Determine the (x, y) coordinate at the center of the cell enclosing the given text.  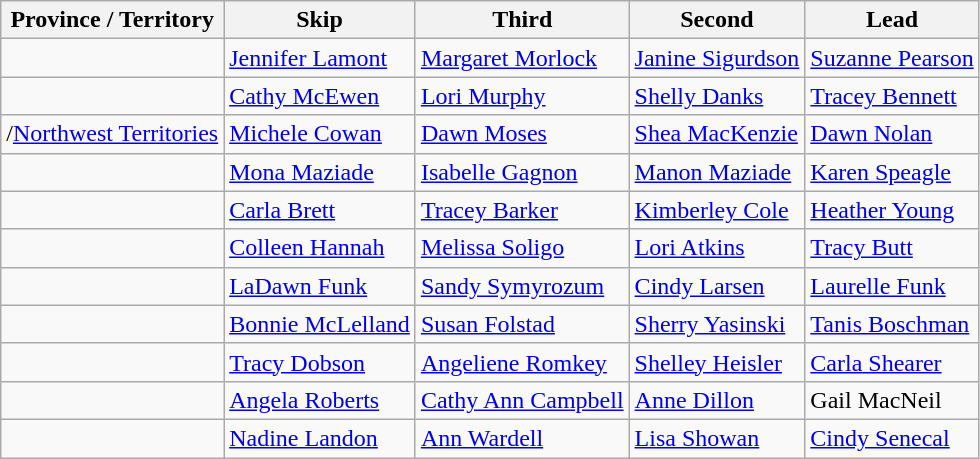
Shea MacKenzie (717, 134)
Lead (892, 20)
Skip (320, 20)
Tracy Dobson (320, 362)
Kimberley Cole (717, 210)
Dawn Moses (522, 134)
Susan Folstad (522, 324)
Cindy Senecal (892, 438)
Sherry Yasinski (717, 324)
Manon Maziade (717, 172)
Lori Murphy (522, 96)
Ann Wardell (522, 438)
Suzanne Pearson (892, 58)
Carla Brett (320, 210)
Colleen Hannah (320, 248)
Cathy Ann Campbell (522, 400)
Third (522, 20)
Jennifer Lamont (320, 58)
Dawn Nolan (892, 134)
Karen Speagle (892, 172)
Isabelle Gagnon (522, 172)
Melissa Soligo (522, 248)
Cathy McEwen (320, 96)
Mona Maziade (320, 172)
Gail MacNeil (892, 400)
Nadine Landon (320, 438)
Tanis Boschman (892, 324)
Tracy Butt (892, 248)
Tracey Bennett (892, 96)
Cindy Larsen (717, 286)
LaDawn Funk (320, 286)
Sandy Symyrozum (522, 286)
Shelley Heisler (717, 362)
Lori Atkins (717, 248)
Laurelle Funk (892, 286)
/Northwest Territories (112, 134)
Bonnie McLelland (320, 324)
Anne Dillon (717, 400)
Margaret Morlock (522, 58)
Angela Roberts (320, 400)
Janine Sigurdson (717, 58)
Second (717, 20)
Heather Young (892, 210)
Michele Cowan (320, 134)
Shelly Danks (717, 96)
Lisa Showan (717, 438)
Tracey Barker (522, 210)
Province / Territory (112, 20)
Carla Shearer (892, 362)
Angeliene Romkey (522, 362)
